Capture the cell that displays the provided text and extract its (X, Y) central coordinate. 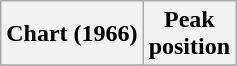
Peakposition (189, 34)
Chart (1966) (72, 34)
